Search for the cell housing the specified text and yield its (x, y) center coordinate. 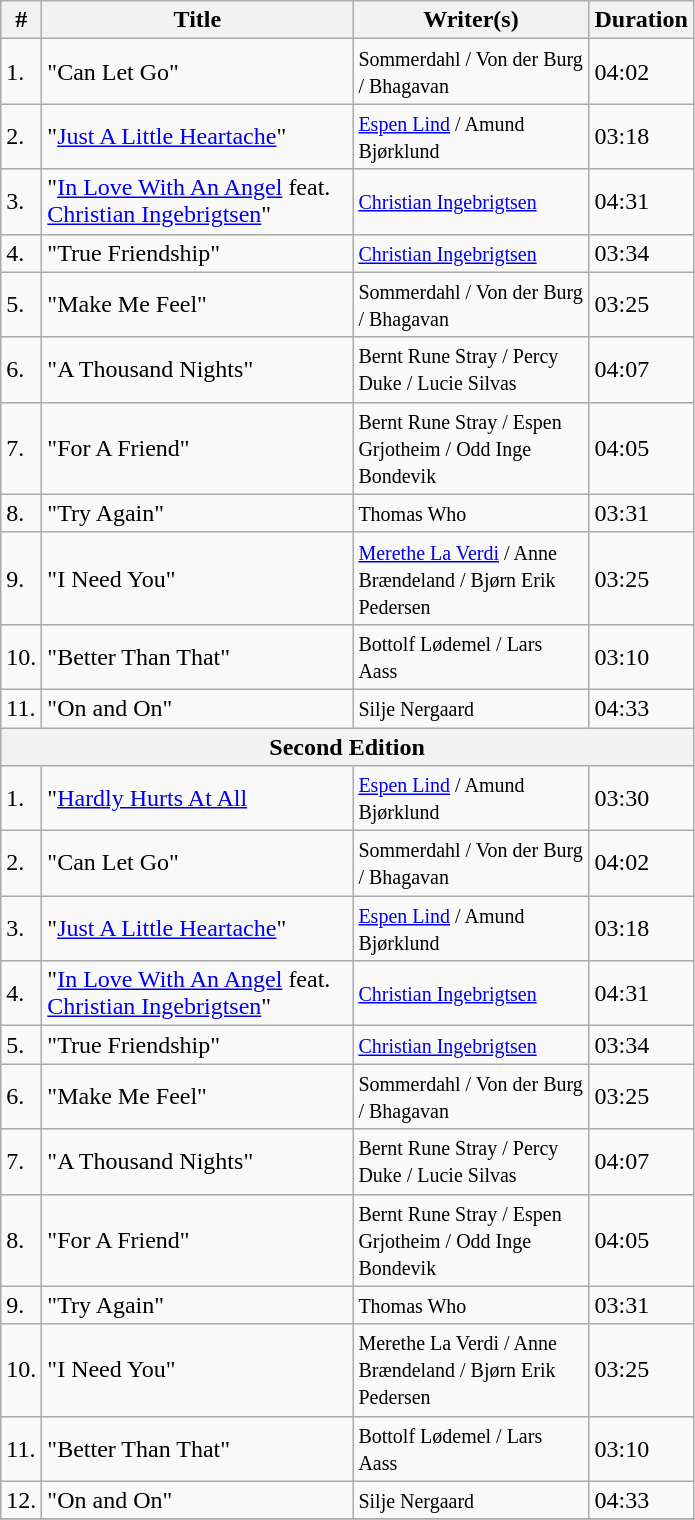
Writer(s) (471, 20)
Duration (641, 20)
"Hardly Hurts At All (198, 798)
12. (22, 1500)
03:30 (641, 798)
Title (198, 20)
Second Edition (348, 747)
# (22, 20)
